Extract the [X, Y] coordinate from the center of the cell holding the provided text.  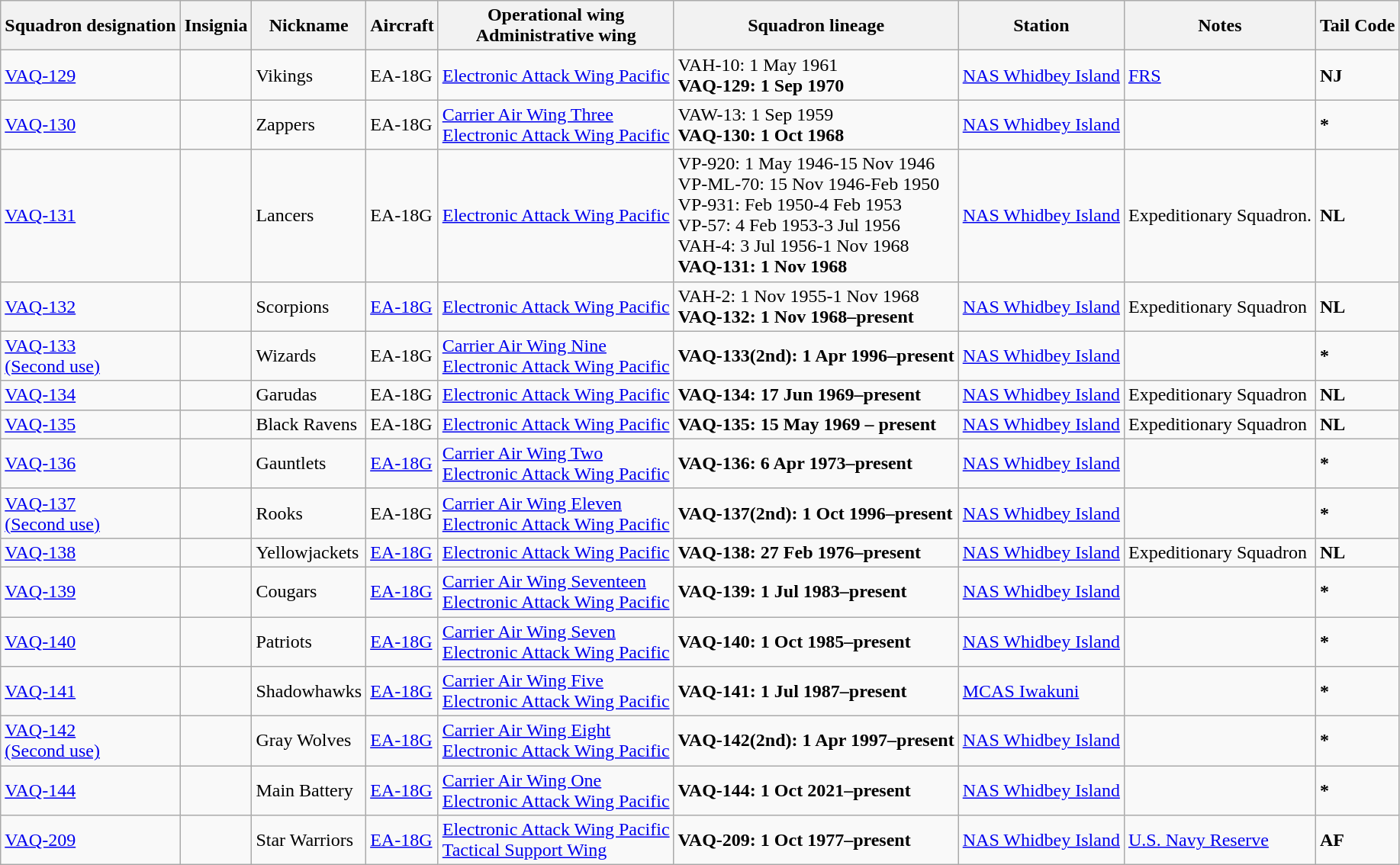
Cougars [309, 592]
Carrier Air Wing NineElectronic Attack Wing Pacific [555, 355]
VAQ-134: 17 Jun 1969–present [816, 395]
AF [1357, 841]
Star Warriors [309, 841]
Station [1041, 26]
Scorpions [309, 307]
VAQ-144 [90, 790]
Tail Code [1357, 26]
Gauntlets [309, 464]
Vikings [309, 75]
Rooks [309, 513]
Carrier Air Wing SevenElectronic Attack Wing Pacific [555, 641]
VAQ-209 [90, 841]
U.S. Navy Reserve [1219, 841]
Carrier Air Wing FiveElectronic Attack Wing Pacific [555, 691]
VAQ-141: 1 Jul 1987–present [816, 691]
Aircraft [403, 26]
Carrier Air Wing TwoElectronic Attack Wing Pacific [555, 464]
Squadron designation [90, 26]
Yellowjackets [309, 552]
Zappers [309, 125]
VAQ-142(Second use) [90, 741]
Lancers [309, 215]
VAQ-142(2nd): 1 Apr 1997–present [816, 741]
VAQ-138: 27 Feb 1976–present [816, 552]
VAQ-139 [90, 592]
Electronic Attack Wing PacificTactical Support Wing [555, 841]
VAQ-137(Second use) [90, 513]
Insignia [216, 26]
VAQ-135: 15 May 1969 – present [816, 424]
Carrier Air Wing SeventeenElectronic Attack Wing Pacific [555, 592]
VAQ-129 [90, 75]
VAQ-134 [90, 395]
VAQ-139: 1 Jul 1983–present [816, 592]
Operational wingAdministrative wing [555, 26]
VAQ-144: 1 Oct 2021–present [816, 790]
Carrier Air Wing EightElectronic Attack Wing Pacific [555, 741]
MCAS Iwakuni [1041, 691]
Carrier Air Wing OneElectronic Attack Wing Pacific [555, 790]
Notes [1219, 26]
FRS [1219, 75]
Patriots [309, 641]
Expeditionary Squadron. [1219, 215]
Carrier Air Wing ThreeElectronic Attack Wing Pacific [555, 125]
VAQ-135 [90, 424]
Wizards [309, 355]
Garudas [309, 395]
VAQ-140 [90, 641]
VAQ-140: 1 Oct 1985–present [816, 641]
Shadowhawks [309, 691]
Black Ravens [309, 424]
Gray Wolves [309, 741]
VAQ-136: 6 Apr 1973–present [816, 464]
Nickname [309, 26]
VAH-10: 1 May 1961VAQ-129: 1 Sep 1970 [816, 75]
VAH-2: 1 Nov 1955-1 Nov 1968VAQ-132: 1 Nov 1968–present [816, 307]
VAQ-130 [90, 125]
VAQ-132 [90, 307]
Squadron lineage [816, 26]
VAQ-141 [90, 691]
VAQ-137(2nd): 1 Oct 1996–present [816, 513]
NJ [1357, 75]
VAW-13: 1 Sep 1959VAQ-130: 1 Oct 1968 [816, 125]
Carrier Air Wing ElevenElectronic Attack Wing Pacific [555, 513]
VAQ-209: 1 Oct 1977–present [816, 841]
VAQ-133(2nd): 1 Apr 1996–present [816, 355]
VAQ-131 [90, 215]
VAQ-138 [90, 552]
VAQ-136 [90, 464]
Main Battery [309, 790]
VAQ-133(Second use) [90, 355]
